Scan for the cell matching the given text and deliver its [X, Y] coordinate at center. 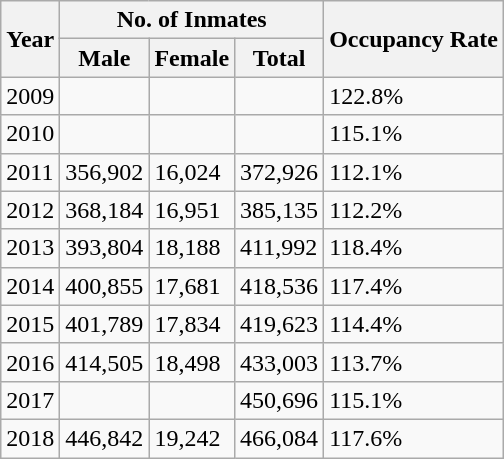
2013 [30, 248]
117.4% [414, 286]
Male [104, 58]
17,681 [192, 286]
16,024 [192, 172]
17,834 [192, 324]
368,184 [104, 210]
Female [192, 58]
356,902 [104, 172]
419,623 [280, 324]
122.8% [414, 96]
372,926 [280, 172]
411,992 [280, 248]
2010 [30, 134]
Total [280, 58]
112.2% [414, 210]
418,536 [280, 286]
2016 [30, 362]
Occupancy Rate [414, 39]
18,498 [192, 362]
112.1% [414, 172]
19,242 [192, 438]
No. of Inmates [192, 20]
118.4% [414, 248]
2014 [30, 286]
2017 [30, 400]
2015 [30, 324]
Year [30, 39]
450,696 [280, 400]
113.7% [414, 362]
401,789 [104, 324]
16,951 [192, 210]
400,855 [104, 286]
466,084 [280, 438]
2009 [30, 96]
446,842 [104, 438]
114.4% [414, 324]
18,188 [192, 248]
385,135 [280, 210]
2011 [30, 172]
433,003 [280, 362]
393,804 [104, 248]
117.6% [414, 438]
414,505 [104, 362]
2018 [30, 438]
2012 [30, 210]
